Determine the (X, Y) coordinate at the center of the cell enclosing the given text.  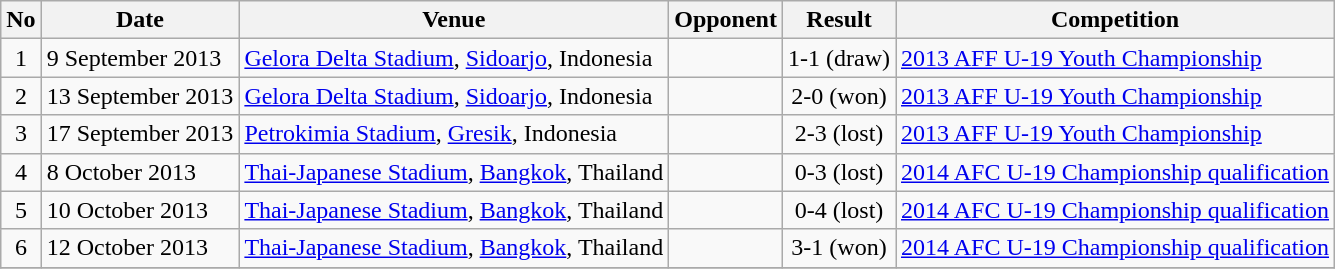
17 September 2013 (140, 134)
3-1 (won) (838, 248)
2 (21, 96)
Opponent (726, 20)
Date (140, 20)
4 (21, 172)
2-0 (won) (838, 96)
6 (21, 248)
1 (21, 58)
2-3 (lost) (838, 134)
13 September 2013 (140, 96)
Petrokimia Stadium, Gresik, Indonesia (454, 134)
10 October 2013 (140, 210)
5 (21, 210)
3 (21, 134)
12 October 2013 (140, 248)
Competition (1116, 20)
No (21, 20)
8 October 2013 (140, 172)
0-4 (lost) (838, 210)
Result (838, 20)
0-3 (lost) (838, 172)
9 September 2013 (140, 58)
Venue (454, 20)
1-1 (draw) (838, 58)
